Return [X, Y] of the center of cell containing provided text 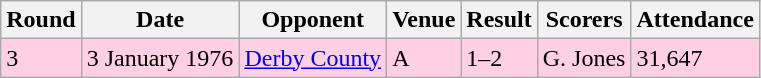
Date [160, 20]
Result [499, 20]
G. Jones [584, 58]
Opponent [313, 20]
3 January 1976 [160, 58]
31,647 [695, 58]
3 [41, 58]
Venue [424, 20]
Derby County [313, 58]
Round [41, 20]
Scorers [584, 20]
Attendance [695, 20]
A [424, 58]
1–2 [499, 58]
